Scan for the cell matching the given text and deliver its (X, Y) coordinate at center. 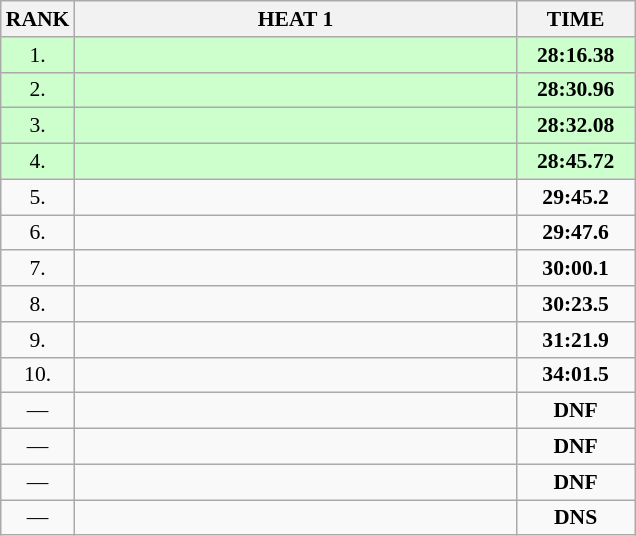
29:45.2 (576, 197)
30:23.5 (576, 304)
30:00.1 (576, 269)
10. (38, 375)
RANK (38, 19)
1. (38, 55)
6. (38, 233)
29:47.6 (576, 233)
9. (38, 340)
DNS (576, 518)
8. (38, 304)
2. (38, 90)
31:21.9 (576, 340)
28:30.96 (576, 90)
7. (38, 269)
3. (38, 126)
28:45.72 (576, 162)
28:32.08 (576, 126)
34:01.5 (576, 375)
4. (38, 162)
HEAT 1 (295, 19)
TIME (576, 19)
5. (38, 197)
28:16.38 (576, 55)
